Pinpoint the cell where the given text exists, returning its (X, Y) midpoint coordinate. 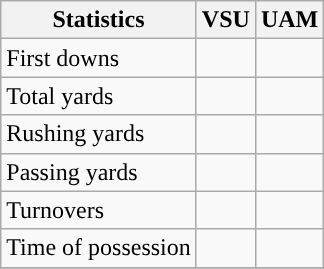
UAM (289, 20)
First downs (99, 58)
Passing yards (99, 172)
Turnovers (99, 210)
Rushing yards (99, 134)
Statistics (99, 20)
Time of possession (99, 248)
Total yards (99, 96)
VSU (226, 20)
